Locate the cell with the specified text and output its [X, Y] center coordinate. 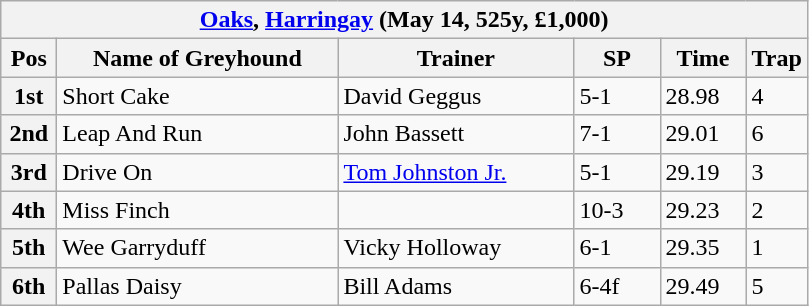
6-4f [617, 286]
7-1 [617, 134]
Leap And Run [198, 134]
4th [29, 210]
6-1 [617, 248]
1 [776, 248]
6 [776, 134]
Tom Johnston Jr. [456, 172]
29.49 [703, 286]
Drive On [198, 172]
David Geggus [456, 96]
Miss Finch [198, 210]
Name of Greyhound [198, 58]
2nd [29, 134]
1st [29, 96]
29.19 [703, 172]
Trap [776, 58]
29.01 [703, 134]
29.35 [703, 248]
3 [776, 172]
4 [776, 96]
Short Cake [198, 96]
10-3 [617, 210]
John Bassett [456, 134]
Time [703, 58]
SP [617, 58]
Trainer [456, 58]
2 [776, 210]
Vicky Holloway [456, 248]
28.98 [703, 96]
Oaks, Harringay (May 14, 525y, £1,000) [404, 20]
6th [29, 286]
Pallas Daisy [198, 286]
Bill Adams [456, 286]
Pos [29, 58]
5th [29, 248]
3rd [29, 172]
5 [776, 286]
Wee Garryduff [198, 248]
29.23 [703, 210]
